Determine the [x, y] coordinate at the center of the cell enclosing the given text.  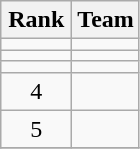
Rank [36, 20]
5 [36, 129]
4 [36, 91]
Team [106, 20]
